From the cell containing the given text, extract its center point as (x, y) coordinate. 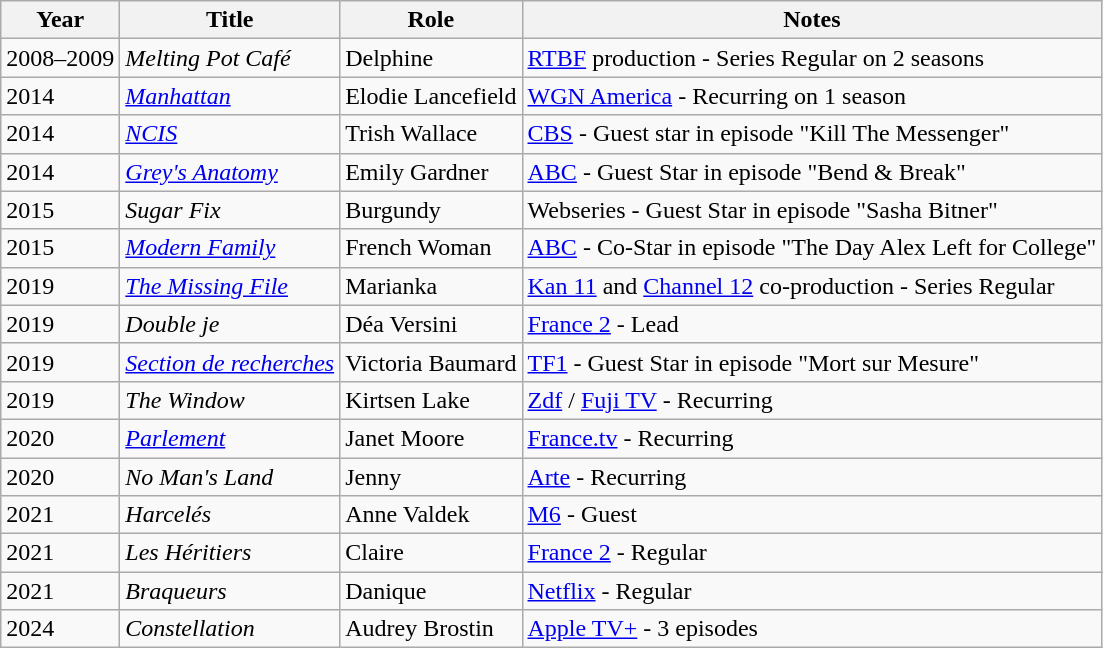
Role (431, 20)
Harcelés (230, 515)
Danique (431, 591)
Double je (230, 324)
Webseries - Guest Star in episode "Sasha Bitner" (812, 210)
CBS - Guest star in episode "Kill The Messenger" (812, 134)
Title (230, 20)
Kan 11 and Channel 12 co-production - Series Regular (812, 286)
France 2 - Lead (812, 324)
Marianka (431, 286)
Parlement (230, 438)
France 2 - Regular (812, 553)
The Missing File (230, 286)
Claire (431, 553)
The Window (230, 400)
ABC - Guest Star in episode "Bend & Break" (812, 172)
2008–2009 (60, 58)
2024 (60, 629)
TF1 - Guest Star in episode "Mort sur Mesure" (812, 362)
Janet Moore (431, 438)
Manhattan (230, 96)
Arte - Recurring (812, 477)
Melting Pot Café (230, 58)
Apple TV+ - 3 episodes (812, 629)
NCIS (230, 134)
Notes (812, 20)
Jenny (431, 477)
Netflix - Regular (812, 591)
Sugar Fix (230, 210)
Audrey Brostin (431, 629)
Modern Family (230, 248)
ABC - Co-Star in episode "The Day Alex Left for College" (812, 248)
Emily Gardner (431, 172)
RTBF production - Series Regular on 2 seasons (812, 58)
Anne Valdek (431, 515)
Kirtsen Lake (431, 400)
Section de recherches (230, 362)
Déa Versini (431, 324)
Braqueurs (230, 591)
M6 - Guest (812, 515)
No Man's Land (230, 477)
WGN America - Recurring on 1 season (812, 96)
Burgundy (431, 210)
Delphine (431, 58)
French Woman (431, 248)
Victoria Baumard (431, 362)
Grey's Anatomy (230, 172)
Year (60, 20)
Constellation (230, 629)
Trish Wallace (431, 134)
Les Héritiers (230, 553)
France.tv - Recurring (812, 438)
Elodie Lancefield (431, 96)
Zdf / Fuji TV - Recurring (812, 400)
